Find where the given text appears and provide that cell's center as (X, Y) coordinate. 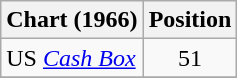
Chart (1966) (72, 20)
Position (190, 20)
US Cash Box (72, 58)
51 (190, 58)
